From the cell containing the given text, extract its center point as [x, y] coordinate. 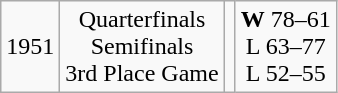
1951 [30, 47]
QuarterfinalsSemifinals3rd Place Game [142, 47]
W 78–61L 63–77L 52–55 [286, 47]
